Identify which cell holds the provided text, then report its (X, Y) central coordinate. 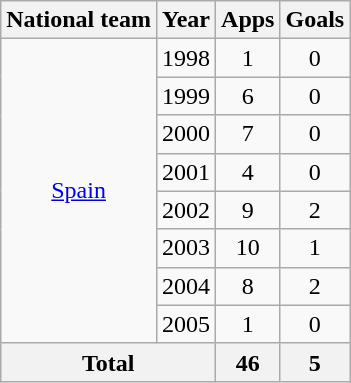
6 (248, 96)
Year (186, 20)
4 (248, 172)
2001 (186, 172)
Total (108, 362)
10 (248, 248)
Goals (315, 20)
2003 (186, 248)
2004 (186, 286)
1998 (186, 58)
2000 (186, 134)
2005 (186, 324)
Apps (248, 20)
8 (248, 286)
5 (315, 362)
9 (248, 210)
2002 (186, 210)
7 (248, 134)
46 (248, 362)
1999 (186, 96)
Spain (79, 191)
National team (79, 20)
